Pinpoint the cell where the given text exists, returning its (X, Y) midpoint coordinate. 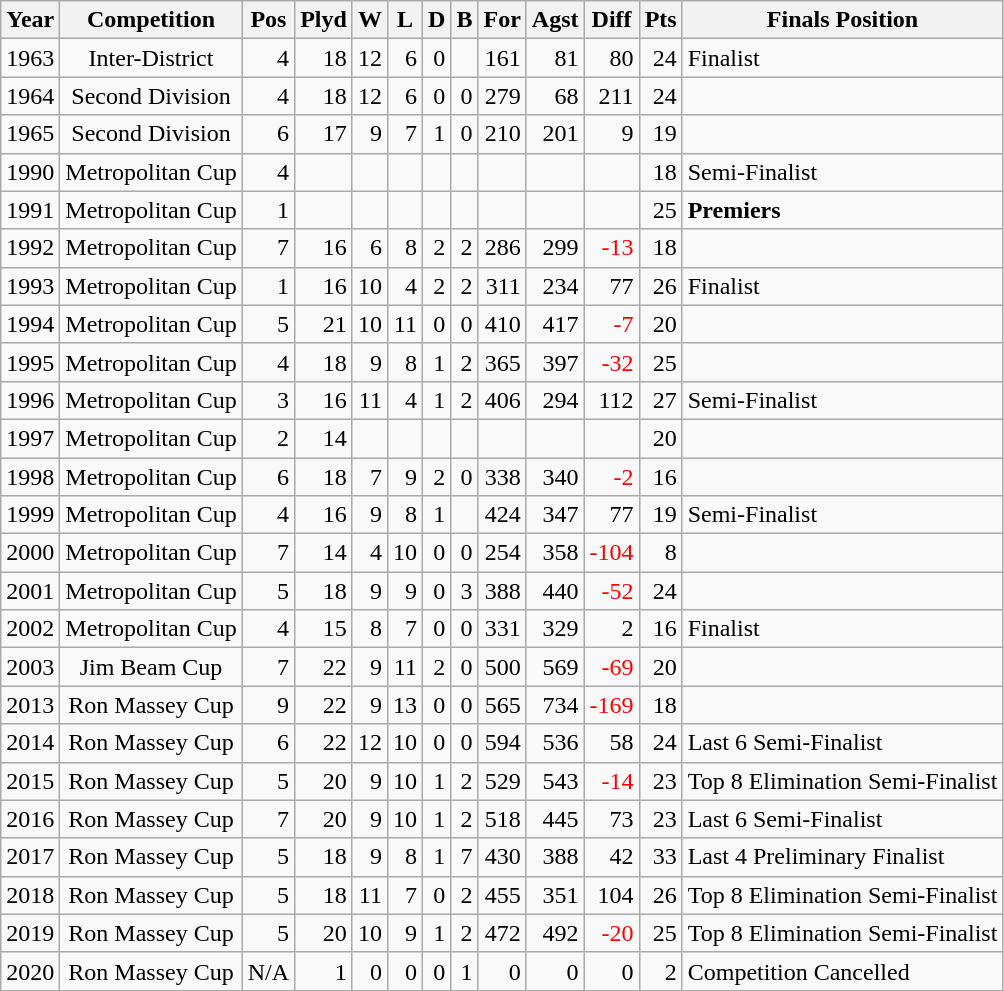
397 (555, 362)
358 (555, 553)
Inter-District (151, 58)
-20 (612, 933)
1994 (30, 324)
311 (502, 286)
1992 (30, 248)
351 (555, 895)
430 (502, 857)
42 (612, 857)
-32 (612, 362)
2002 (30, 629)
279 (502, 96)
15 (324, 629)
-52 (612, 591)
472 (502, 933)
2013 (30, 705)
2017 (30, 857)
-2 (612, 477)
1963 (30, 58)
104 (612, 895)
2018 (30, 895)
B (464, 20)
73 (612, 819)
594 (502, 743)
254 (502, 553)
-7 (612, 324)
1993 (30, 286)
2019 (30, 933)
492 (555, 933)
Competition Cancelled (842, 971)
112 (612, 400)
1990 (30, 172)
365 (502, 362)
2014 (30, 743)
1996 (30, 400)
-13 (612, 248)
Pts (660, 20)
543 (555, 781)
445 (555, 819)
161 (502, 58)
329 (555, 629)
410 (502, 324)
58 (612, 743)
210 (502, 134)
Competition (151, 20)
W (370, 20)
Last 4 Preliminary Finalist (842, 857)
1999 (30, 515)
406 (502, 400)
For (502, 20)
529 (502, 781)
Jim Beam Cup (151, 667)
1991 (30, 210)
Finals Position (842, 20)
211 (612, 96)
2015 (30, 781)
286 (502, 248)
294 (555, 400)
1995 (30, 362)
21 (324, 324)
-104 (612, 553)
734 (555, 705)
338 (502, 477)
17 (324, 134)
27 (660, 400)
201 (555, 134)
500 (502, 667)
81 (555, 58)
80 (612, 58)
Plyd (324, 20)
565 (502, 705)
299 (555, 248)
33 (660, 857)
2001 (30, 591)
D (436, 20)
1964 (30, 96)
347 (555, 515)
-69 (612, 667)
Diff (612, 20)
455 (502, 895)
417 (555, 324)
-14 (612, 781)
N/A (268, 971)
340 (555, 477)
Premiers (842, 210)
331 (502, 629)
-169 (612, 705)
68 (555, 96)
Pos (268, 20)
L (404, 20)
440 (555, 591)
569 (555, 667)
2000 (30, 553)
Agst (555, 20)
536 (555, 743)
Year (30, 20)
2016 (30, 819)
1965 (30, 134)
1997 (30, 438)
1998 (30, 477)
424 (502, 515)
518 (502, 819)
2003 (30, 667)
2020 (30, 971)
13 (404, 705)
234 (555, 286)
